Search for the cell housing the specified text and yield its (X, Y) center coordinate. 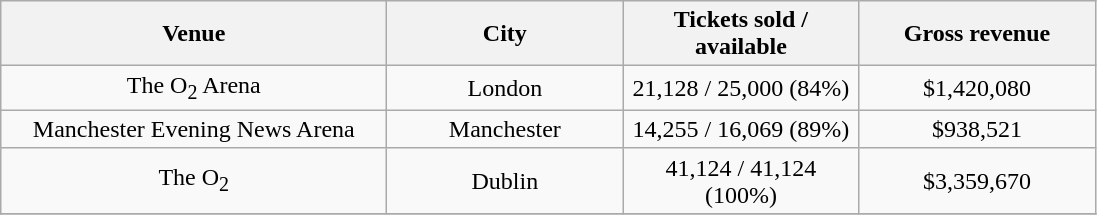
The O2 (194, 180)
City (505, 34)
The O2 Arena (194, 88)
41,124 / 41,124 (100%) (741, 180)
14,255 / 16,069 (89%) (741, 129)
Gross revenue (977, 34)
London (505, 88)
$938,521 (977, 129)
$3,359,670 (977, 180)
21,128 / 25,000 (84%) (741, 88)
$1,420,080 (977, 88)
Tickets sold / available (741, 34)
Venue (194, 34)
Manchester Evening News Arena (194, 129)
Dublin (505, 180)
Manchester (505, 129)
